For the text-containing cell, return its midpoint in [x, y] coordinate format. 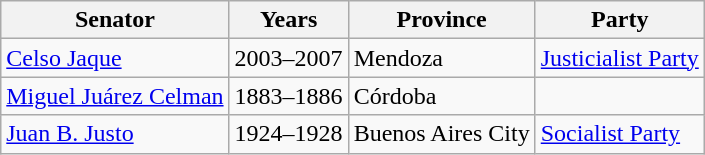
Juan B. Justo [115, 134]
Province [442, 20]
Mendoza [442, 58]
Years [288, 20]
1883–1886 [288, 96]
Celso Jaque [115, 58]
2003–2007 [288, 58]
Córdoba [442, 96]
1924–1928 [288, 134]
Socialist Party [620, 134]
Buenos Aires City [442, 134]
Miguel Juárez Celman [115, 96]
Justicialist Party [620, 58]
Party [620, 20]
Senator [115, 20]
